Output the (x, y) coordinate of the center of the cell containing the given text.  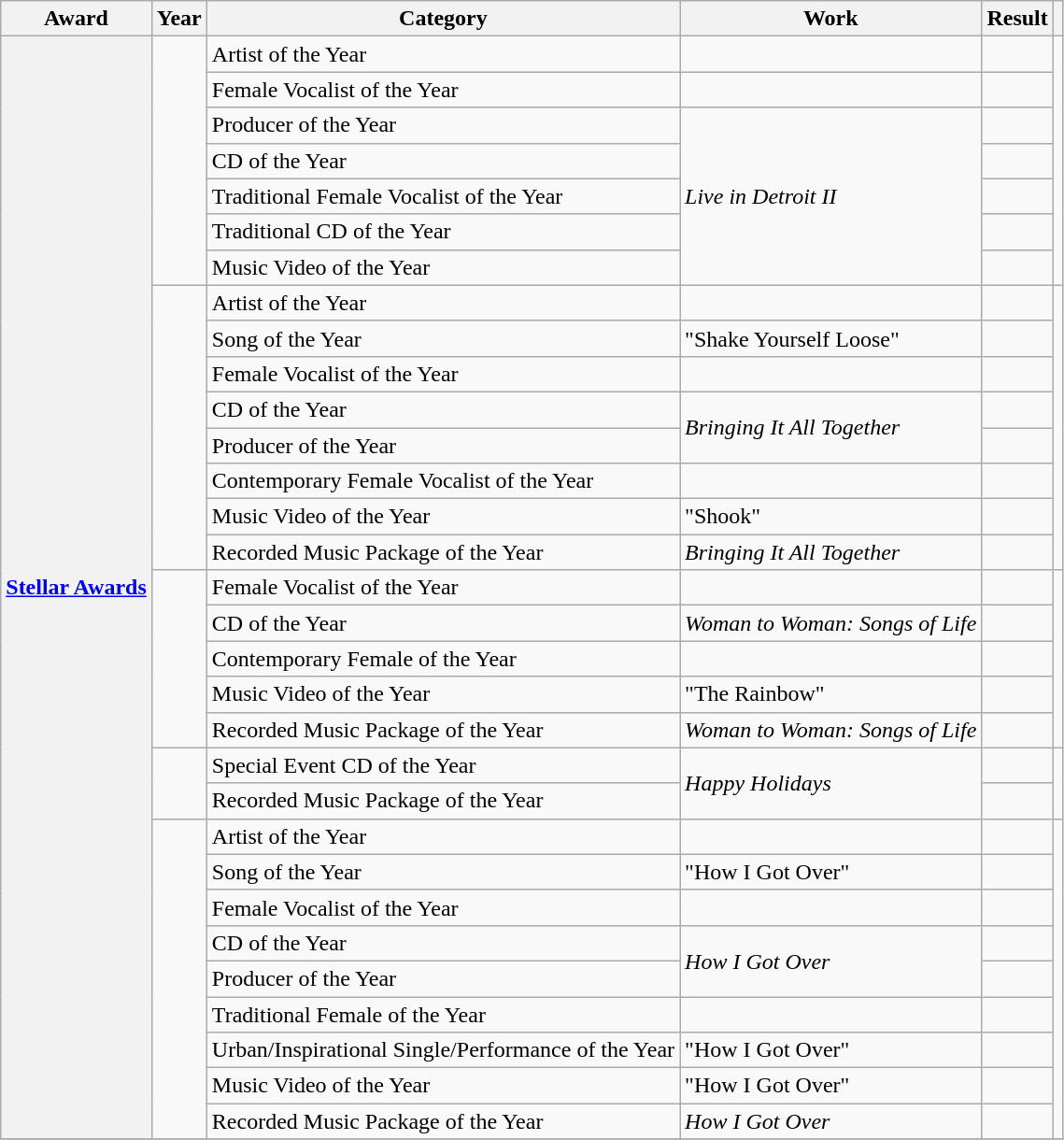
Live in Detroit II (831, 196)
Award (77, 19)
Result (1017, 19)
"The Rainbow" (831, 694)
Traditional CD of the Year (443, 232)
Urban/Inspirational Single/Performance of the Year (443, 1050)
"Shook" (831, 517)
"Shake Yourself Loose" (831, 338)
Contemporary Female of the Year (443, 659)
Work (831, 19)
Contemporary Female Vocalist of the Year (443, 481)
Year (179, 19)
Traditional Female of the Year (443, 1014)
Happy Holidays (831, 783)
Stellar Awards (77, 588)
Special Event CD of the Year (443, 765)
Category (443, 19)
Traditional Female Vocalist of the Year (443, 196)
